Identify which cell holds the provided text, then report its [X, Y] central coordinate. 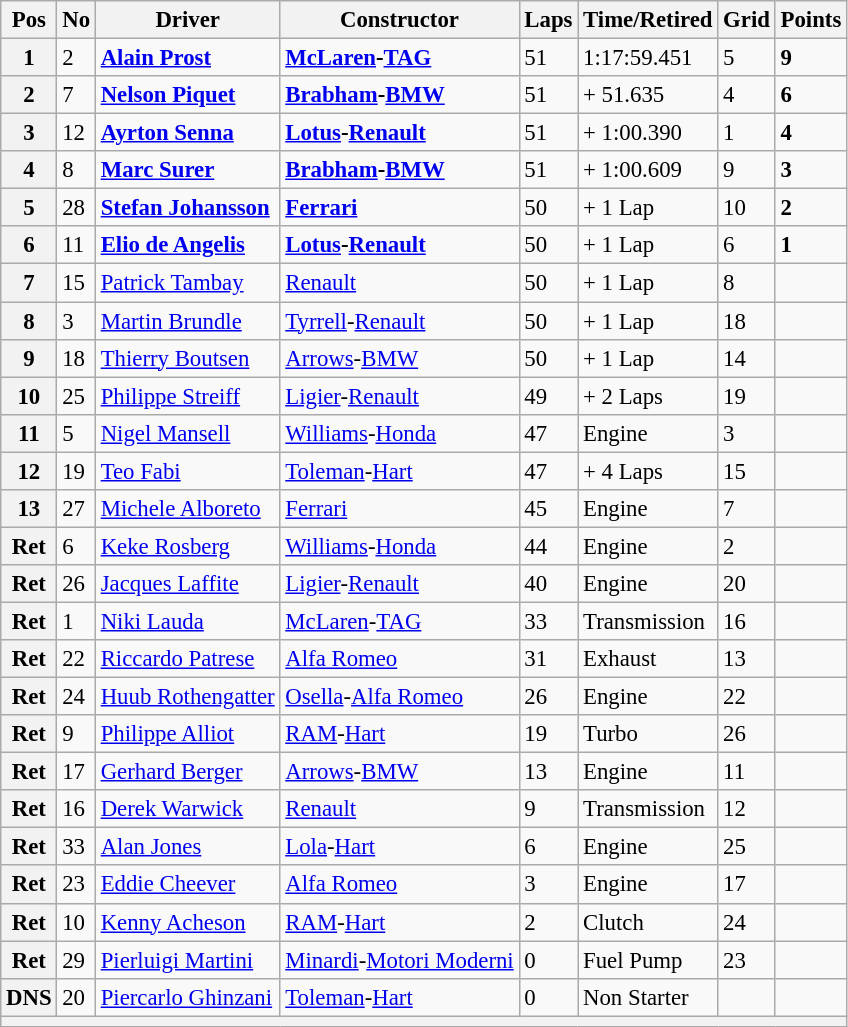
45 [548, 509]
14 [746, 358]
+ 1:00.609 [648, 170]
Martin Brundle [188, 321]
Points [810, 20]
40 [548, 584]
29 [76, 960]
+ 51.635 [648, 95]
Osella-Alfa Romeo [400, 697]
Nigel Mansell [188, 433]
Grid [746, 20]
Keke Rosberg [188, 546]
Driver [188, 20]
Huub Rothengatter [188, 697]
1:17:59.451 [648, 58]
No [76, 20]
Michele Alboreto [188, 509]
Marc Surer [188, 170]
Teo Fabi [188, 471]
28 [76, 208]
Nelson Piquet [188, 95]
+ 1:00.390 [648, 133]
Clutch [648, 922]
Fuel Pump [648, 960]
Philippe Streiff [188, 396]
Eddie Cheever [188, 885]
Turbo [648, 734]
Stefan Johansson [188, 208]
Laps [548, 20]
Non Starter [648, 997]
Alan Jones [188, 847]
Elio de Angelis [188, 245]
31 [548, 659]
Pos [29, 20]
Thierry Boutsen [188, 358]
Lola-Hart [400, 847]
Constructor [400, 20]
Minardi-Motori Moderni [400, 960]
27 [76, 509]
Piercarlo Ghinzani [188, 997]
Philippe Alliot [188, 734]
+ 2 Laps [648, 396]
Gerhard Berger [188, 772]
DNS [29, 997]
+ 4 Laps [648, 471]
Tyrrell-Renault [400, 321]
Pierluigi Martini [188, 960]
Jacques Laffite [188, 584]
49 [548, 396]
Time/Retired [648, 20]
Derek Warwick [188, 809]
Riccardo Patrese [188, 659]
Alain Prost [188, 58]
Niki Lauda [188, 621]
Ayrton Senna [188, 133]
Patrick Tambay [188, 283]
44 [548, 546]
Exhaust [648, 659]
Kenny Acheson [188, 922]
